Provide the [x, y] coordinate of the cell's center where the given text is located.  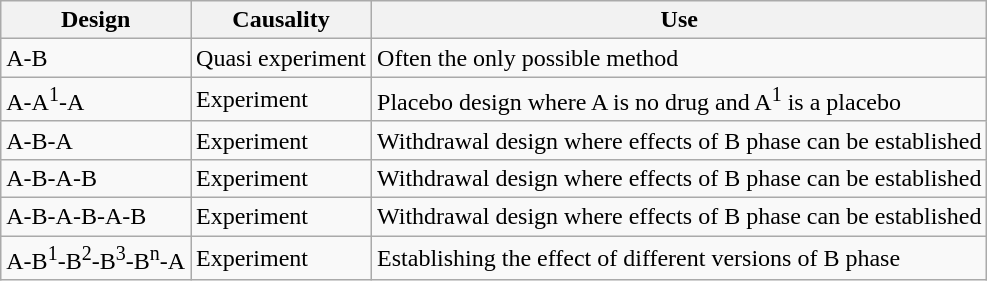
Use [680, 20]
A-A1-A [96, 100]
A-B-A-B [96, 178]
Causality [282, 20]
Placebo design where A is no drug and A1 is a placebo [680, 100]
Establishing the effect of different versions of B phase [680, 258]
A-B1-B2-B3-Bn-A [96, 258]
Design [96, 20]
A-B-A-B-A-B [96, 217]
Quasi experiment [282, 58]
A-B-A [96, 140]
A-B [96, 58]
Often the only possible method [680, 58]
